Locate the cell with the specified text and output its [x, y] center coordinate. 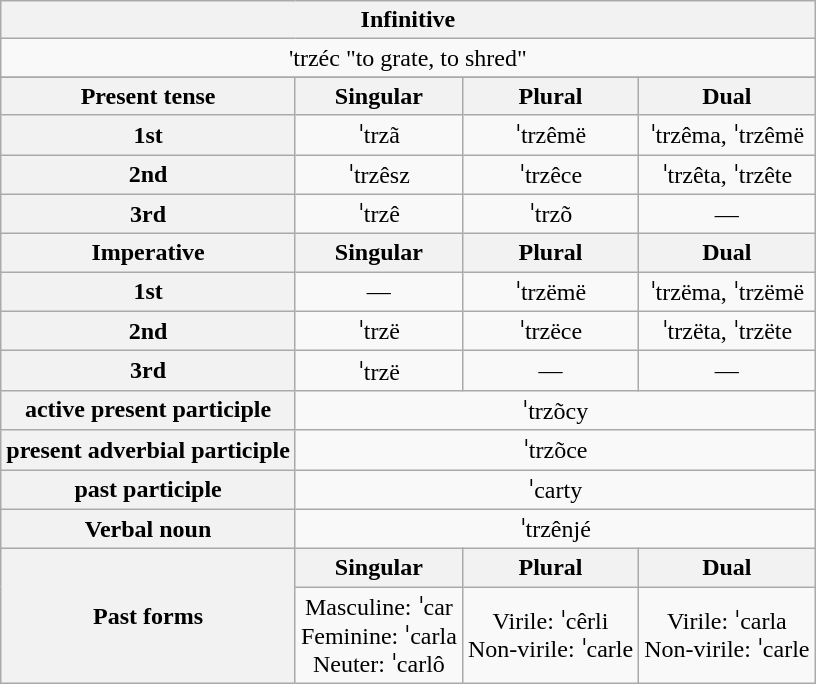
ˈtrzëmë [550, 292]
Imperative [148, 253]
ˈtrzêce [550, 174]
'trzéc "to grate, to shred" [408, 58]
Past forms [148, 616]
Virile: ˈcarlaNon-virile: ˈcarle [727, 636]
Infinitive [408, 20]
ˈtrzêsz [378, 174]
Verbal noun [148, 529]
ˈcarty [555, 490]
ˈtrzêmë [550, 135]
active present participle [148, 410]
ˈtrzõ [550, 214]
Virile: ˈcêrliNon-virile: ˈcarle [550, 636]
ˈtrzëce [550, 331]
Present tense [148, 96]
ˈtrzõcy [555, 410]
present adverbial participle [148, 450]
ˈtrzëta, ˈtrzëte [727, 331]
ˈtrzõce [555, 450]
ˈtrzã [378, 135]
ˈtrzëma, ˈtrzëmë [727, 292]
ˈtrzê [378, 214]
Masculine: ˈcarFeminine: ˈcarlaNeuter: ˈcarlô [378, 636]
ˈtrzênjé [555, 529]
ˈtrzêta, ˈtrzête [727, 174]
past participle [148, 490]
ˈtrzêma, ˈtrzêmë [727, 135]
